Output the (X, Y) coordinate of the center of the cell containing the given text.  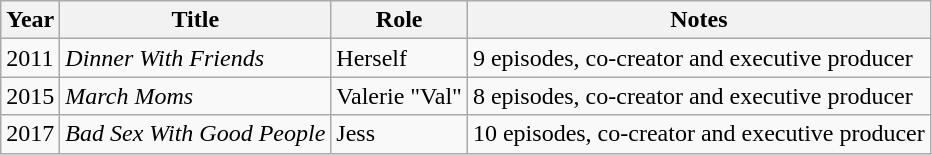
Valerie "Val" (400, 96)
Year (30, 20)
Role (400, 20)
10 episodes, co-creator and executive producer (698, 134)
9 episodes, co-creator and executive producer (698, 58)
2017 (30, 134)
Herself (400, 58)
Jess (400, 134)
March Moms (196, 96)
8 episodes, co-creator and executive producer (698, 96)
Bad Sex With Good People (196, 134)
Dinner With Friends (196, 58)
2011 (30, 58)
Title (196, 20)
Notes (698, 20)
2015 (30, 96)
